Provide the (x, y) coordinate of the cell's center where the given text is located.  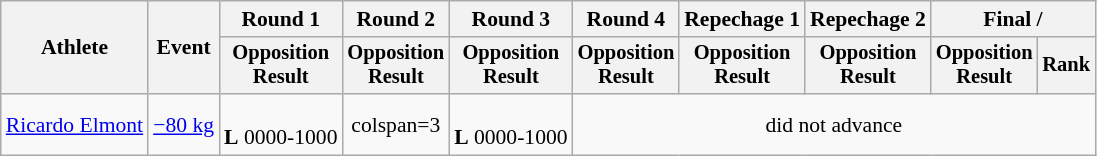
Final / (1013, 19)
Athlete (74, 48)
Round 2 (396, 19)
Repechage 2 (868, 19)
Event (184, 48)
Round 4 (626, 19)
Repechage 1 (742, 19)
Round 3 (510, 19)
Rank (1066, 66)
colspan=3 (396, 124)
Round 1 (280, 19)
did not advance (834, 124)
−80 kg (184, 124)
Ricardo Elmont (74, 124)
